Provide the [x, y] coordinate of the cell's center where the given text is located.  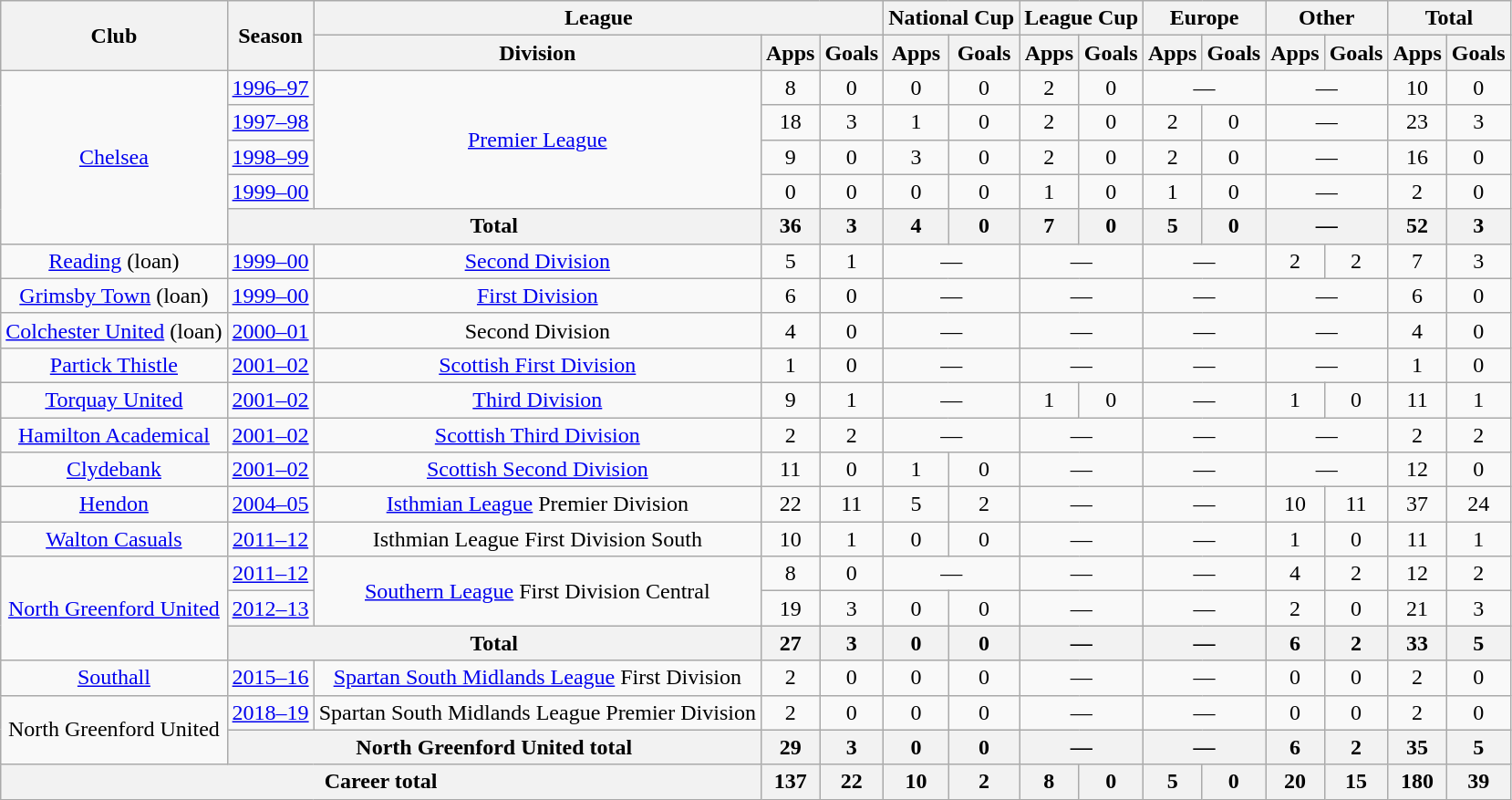
North Greenford United total [494, 747]
137 [790, 782]
36 [790, 226]
Southall [114, 678]
Europe [1205, 18]
First Division [537, 296]
League [598, 18]
Isthmian League First Division South [537, 539]
Southern League First Division Central [537, 591]
23 [1417, 122]
Walton Casuals [114, 539]
Third Division [537, 400]
Spartan South Midlands League First Division [537, 678]
Season [270, 36]
21 [1417, 608]
18 [790, 122]
2004–05 [270, 504]
National Cup [952, 18]
2018–19 [270, 712]
Division [537, 53]
1997–98 [270, 122]
Scottish Third Division [537, 435]
Scottish Second Division [537, 470]
Colchester United (loan) [114, 330]
180 [1417, 782]
35 [1417, 747]
15 [1356, 782]
1996–97 [270, 88]
Club [114, 36]
2000–01 [270, 330]
1998–99 [270, 157]
19 [790, 608]
52 [1417, 226]
Scottish First Division [537, 365]
Torquay United [114, 400]
Hamilton Academical [114, 435]
24 [1478, 504]
20 [1295, 782]
League Cup [1082, 18]
Premier League [537, 140]
Career total [381, 782]
Other [1327, 18]
Isthmian League Premier Division [537, 504]
Chelsea [114, 157]
39 [1478, 782]
33 [1417, 643]
Spartan South Midlands League Premier Division [537, 712]
27 [790, 643]
Hendon [114, 504]
2012–13 [270, 608]
16 [1417, 157]
37 [1417, 504]
Clydebank [114, 470]
Reading (loan) [114, 261]
2015–16 [270, 678]
29 [790, 747]
Partick Thistle [114, 365]
Grimsby Town (loan) [114, 296]
